Scan for the cell matching the given text and deliver its (X, Y) coordinate at center. 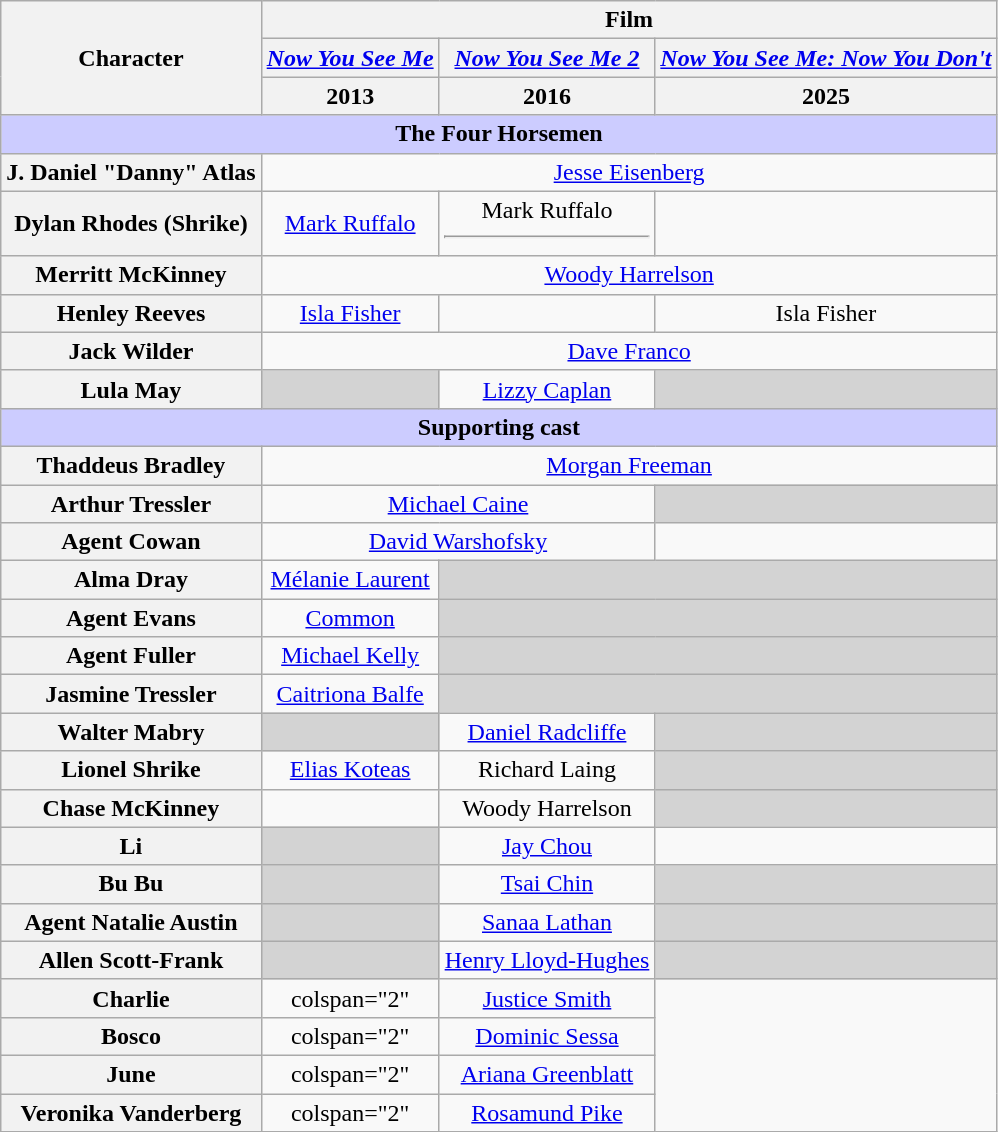
Arthur Tressler (131, 503)
Agent Fuller (131, 656)
Agent Natalie Austin (131, 922)
Jasmine Tressler (131, 694)
Elias Koteas (350, 770)
Charlie (131, 998)
Common (350, 618)
Bu Bu (131, 884)
2016 (547, 96)
2013 (350, 96)
Sanaa Lathan (547, 922)
J. Daniel "Danny" Atlas (131, 172)
Mélanie Laurent (350, 580)
Jesse Eisenberg (629, 172)
Veronika Vanderberg (131, 1113)
2025 (826, 96)
Li (131, 846)
Character (131, 58)
Agent Cowan (131, 542)
Alma Dray (131, 580)
Michael Caine (458, 503)
Henry Lloyd-Hughes (547, 960)
Walter Mabry (131, 732)
Caitriona Balfe (350, 694)
Michael Kelly (350, 656)
Dominic Sessa (547, 1036)
The Four Horsemen (499, 134)
David Warshofsky (458, 542)
June (131, 1074)
Justice Smith (547, 998)
Henley Reeves (131, 313)
Lula May (131, 389)
Now You See Me: Now You Don't (826, 58)
Now You See Me (350, 58)
Lizzy Caplan (547, 389)
Dave Franco (629, 351)
Allen Scott-Frank (131, 960)
Morgan Freeman (629, 465)
Ariana Greenblatt (547, 1074)
Thaddeus Bradley (131, 465)
Dylan Rhodes (Shrike) (131, 224)
Rosamund Pike (547, 1113)
Richard Laing (547, 770)
Lionel Shrike (131, 770)
Daniel Radcliffe (547, 732)
Merritt McKinney (131, 275)
Agent Evans (131, 618)
Bosco (131, 1036)
Now You See Me 2 (547, 58)
Chase McKinney (131, 808)
Film (629, 20)
Jack Wilder (131, 351)
Jay Chou (547, 846)
Supporting cast (499, 427)
Tsai Chin (547, 884)
